For the text-containing cell, return its midpoint in (X, Y) coordinate format. 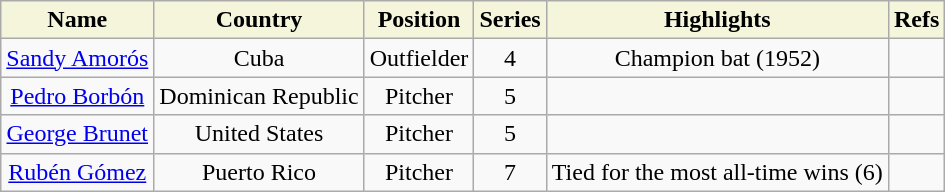
Outfielder (419, 58)
Refs (916, 20)
Position (419, 20)
Series (510, 20)
Puerto Rico (259, 172)
Pedro Borbón (78, 96)
Country (259, 20)
Highlights (717, 20)
United States (259, 134)
George Brunet (78, 134)
Cuba (259, 58)
4 (510, 58)
Tied for the most all-time wins (6) (717, 172)
7 (510, 172)
Name (78, 20)
Dominican Republic (259, 96)
Sandy Amorós (78, 58)
Champion bat (1952) (717, 58)
Rubén Gómez (78, 172)
